Return (x, y) of the center of cell containing provided text 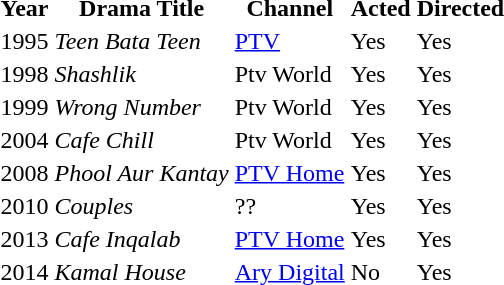
Shashlik (142, 74)
Wrong Number (142, 107)
Phool Aur Kantay (142, 173)
Cafe Chill (142, 140)
Couples (142, 206)
Teen Bata Teen (142, 41)
Cafe Inqalab (142, 239)
?? (290, 206)
PTV (290, 41)
